Pinpoint the cell where the given text exists, returning its [x, y] midpoint coordinate. 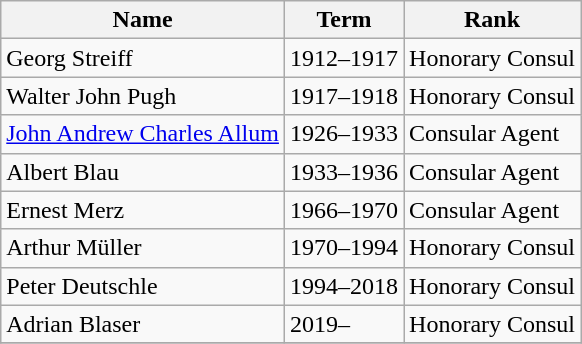
Arthur Müller [143, 248]
Rank [492, 20]
1970–1994 [344, 248]
Albert Blau [143, 172]
2019– [344, 324]
Adrian Blaser [143, 324]
Peter Deutschle [143, 286]
Walter John Pugh [143, 96]
Ernest Merz [143, 210]
Name [143, 20]
Term [344, 20]
1917–1918 [344, 96]
John Andrew Charles Allum [143, 134]
1926–1933 [344, 134]
1933–1936 [344, 172]
1994–2018 [344, 286]
1966–1970 [344, 210]
1912–1917 [344, 58]
Georg Streiff [143, 58]
